Find where the given text appears and provide that cell's center as (x, y) coordinate. 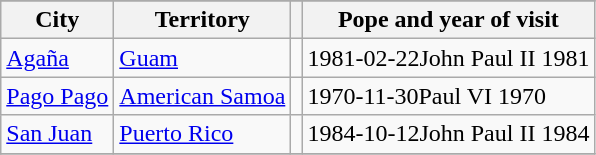
1970-11-30Paul VI 1970 (448, 96)
American Samoa (202, 96)
Territory (202, 20)
City (58, 20)
1981-02-22John Paul II 1981 (448, 58)
1984-10-12John Paul II 1984 (448, 134)
Guam (202, 58)
San Juan (58, 134)
Pope and year of visit (448, 20)
Pago Pago (58, 96)
Puerto Rico (202, 134)
Agaña (58, 58)
